Output the (X, Y) coordinate of the center of the cell containing the given text.  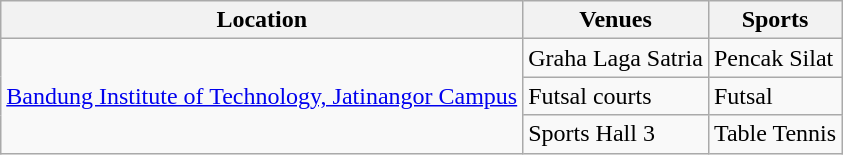
Location (262, 20)
Table Tennis (774, 134)
Pencak Silat (774, 58)
Futsal (774, 96)
Sports Hall 3 (616, 134)
Venues (616, 20)
Sports (774, 20)
Graha Laga Satria (616, 58)
Futsal courts (616, 96)
Bandung Institute of Technology, Jatinangor Campus (262, 96)
